Scan for the cell matching the given text and deliver its (X, Y) coordinate at center. 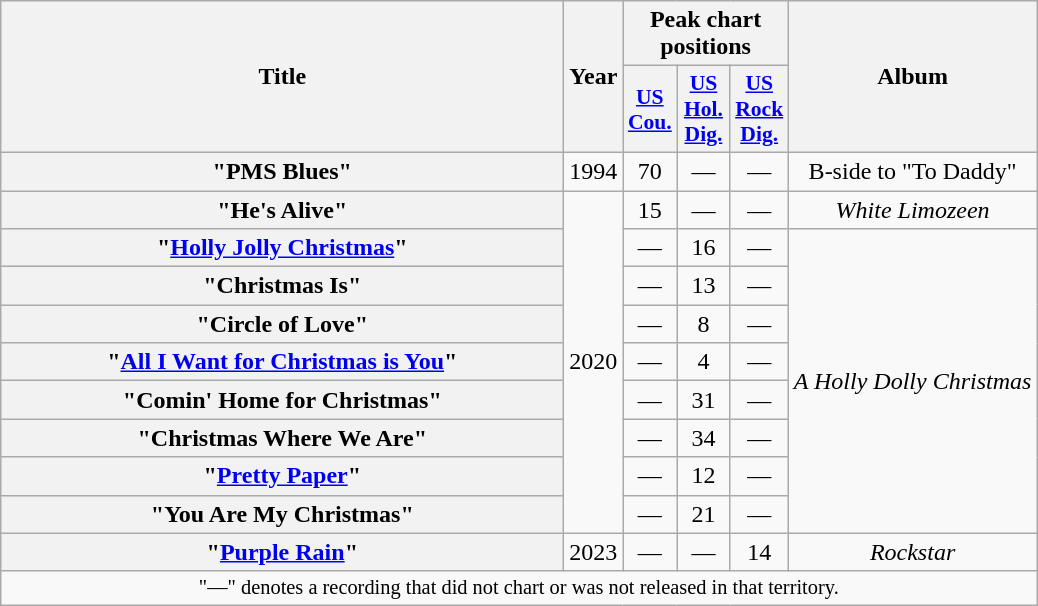
"Pretty Paper" (282, 476)
"Christmas Is" (282, 286)
"Purple Rain" (282, 552)
14 (759, 552)
13 (704, 286)
Rockstar (912, 552)
"Holly Jolly Christmas" (282, 248)
2023 (594, 552)
15 (650, 209)
B-side to "To Daddy" (912, 171)
"All I Want for Christmas is You" (282, 362)
"He's Alive" (282, 209)
34 (704, 438)
2020 (594, 362)
"Christmas Where We Are" (282, 438)
31 (704, 400)
"Circle of Love" (282, 324)
4 (704, 362)
White Limozeen (912, 209)
"Comin' Home for Christmas" (282, 400)
70 (650, 171)
US Rock Dig. (759, 110)
21 (704, 514)
"PMS Blues" (282, 171)
Year (594, 77)
"—" denotes a recording that did not chart or was not released in that territory. (519, 588)
12 (704, 476)
Peak chartpositions (706, 34)
Title (282, 77)
16 (704, 248)
US Hol. Dig. (704, 110)
US Cou. (650, 110)
8 (704, 324)
Album (912, 77)
1994 (594, 171)
"You Are My Christmas" (282, 514)
A Holly Dolly Christmas (912, 381)
